Search for the cell housing the specified text and yield its (X, Y) center coordinate. 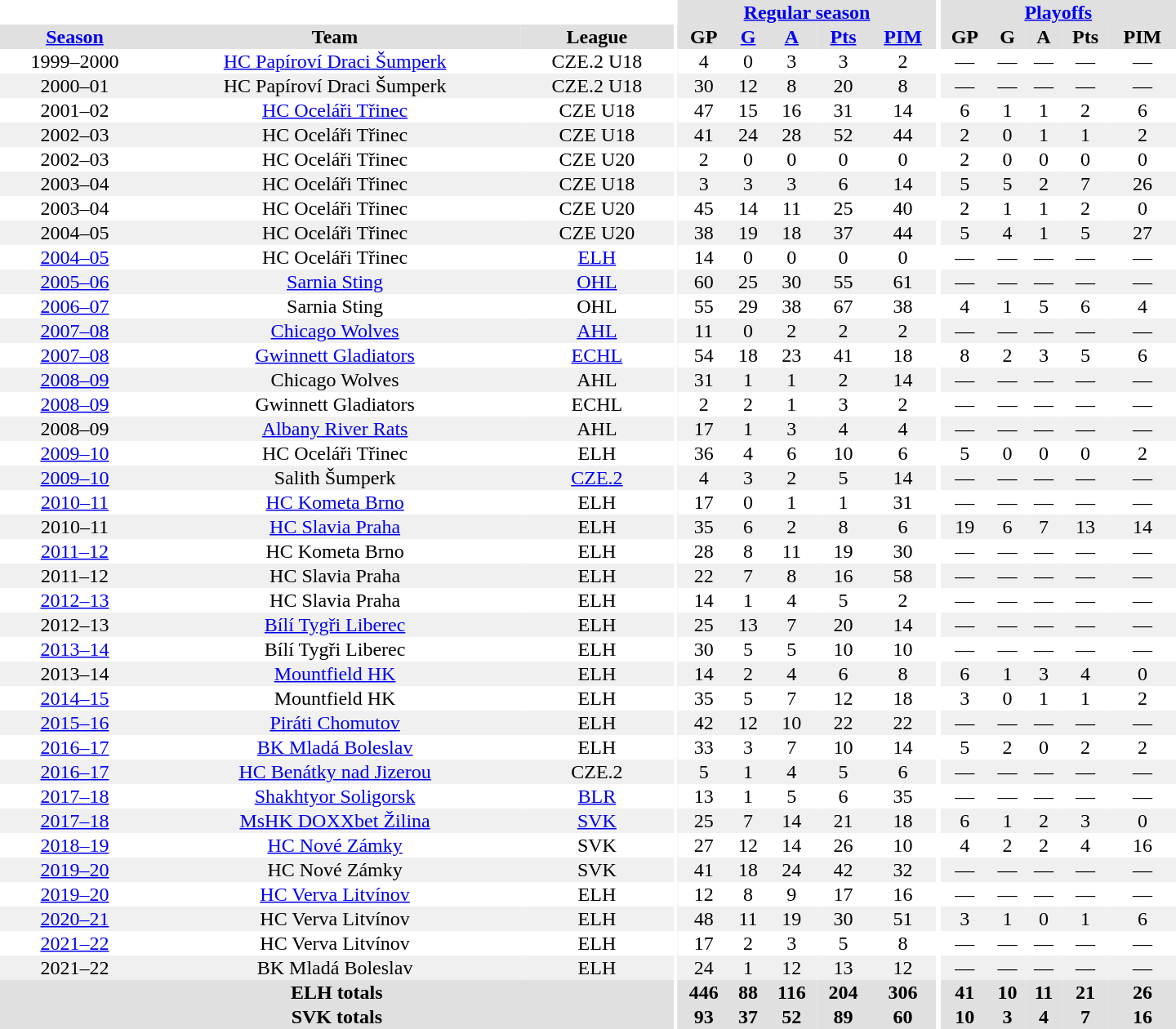
36 (704, 453)
54 (704, 355)
1999–2000 (75, 61)
2018–19 (75, 845)
Regular season (807, 12)
15 (748, 110)
Team (335, 37)
116 (791, 992)
45 (704, 208)
23 (791, 355)
2020–21 (75, 919)
51 (903, 919)
58 (903, 576)
Albany River Rats (335, 429)
47 (704, 110)
88 (748, 992)
2001–02 (75, 110)
2014–15 (75, 698)
32 (903, 870)
40 (903, 208)
306 (903, 992)
33 (704, 747)
89 (843, 1017)
ELH totals (336, 992)
Piráti Chomutov (335, 723)
League (596, 37)
HC Benátky nad Jizerou (335, 772)
61 (903, 282)
Salith Šumperk (335, 478)
48 (704, 919)
2005–06 (75, 282)
2015–16 (75, 723)
BLR (596, 796)
Playoffs (1058, 12)
93 (704, 1017)
Shakhtyor Soligorsk (335, 796)
Season (75, 37)
29 (748, 306)
9 (791, 894)
2006–07 (75, 306)
2000–01 (75, 86)
MsHK DOXXbet Žilina (335, 821)
446 (704, 992)
67 (843, 306)
204 (843, 992)
SVK totals (336, 1017)
